Return the (X, Y) coordinate for the center point of the cell that contains the specified text.  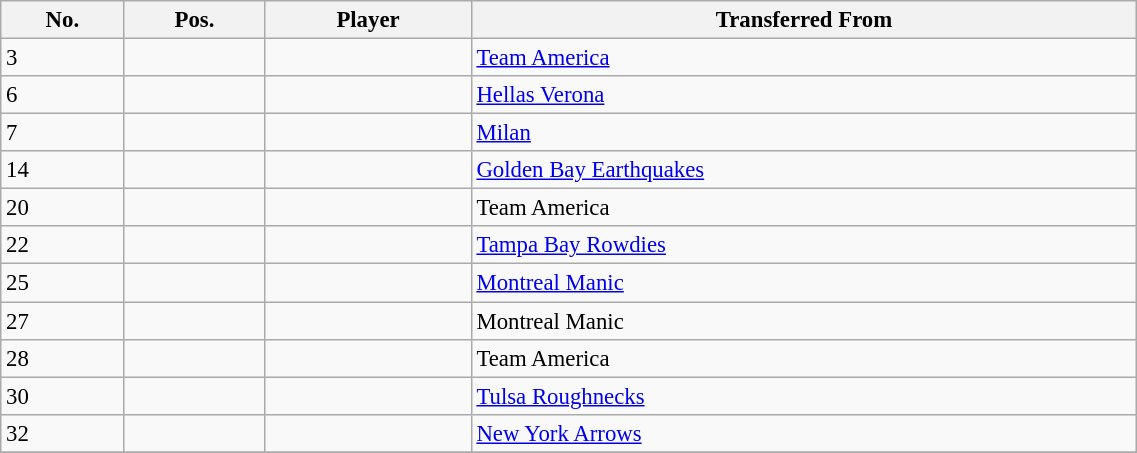
25 (62, 283)
Milan (804, 133)
Hellas Verona (804, 95)
Player (368, 20)
14 (62, 170)
3 (62, 58)
32 (62, 433)
7 (62, 133)
New York Arrows (804, 433)
Tulsa Roughnecks (804, 396)
Tampa Bay Rowdies (804, 245)
Pos. (194, 20)
28 (62, 358)
30 (62, 396)
22 (62, 245)
No. (62, 20)
Transferred From (804, 20)
6 (62, 95)
Golden Bay Earthquakes (804, 170)
27 (62, 321)
20 (62, 208)
